From the cell containing the given text, extract its center point as (X, Y) coordinate. 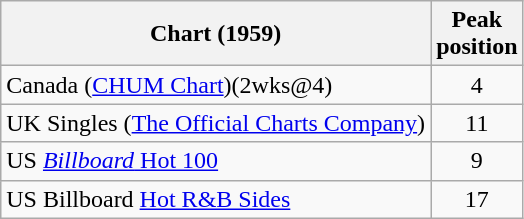
Canada (CHUM Chart)(2wks@4) (216, 85)
9 (477, 161)
Peakposition (477, 34)
UK Singles (The Official Charts Company) (216, 123)
11 (477, 123)
17 (477, 199)
Chart (1959) (216, 34)
US Billboard Hot 100 (216, 161)
US Billboard Hot R&B Sides (216, 199)
4 (477, 85)
